From the cell containing the given text, extract its center point as (x, y) coordinate. 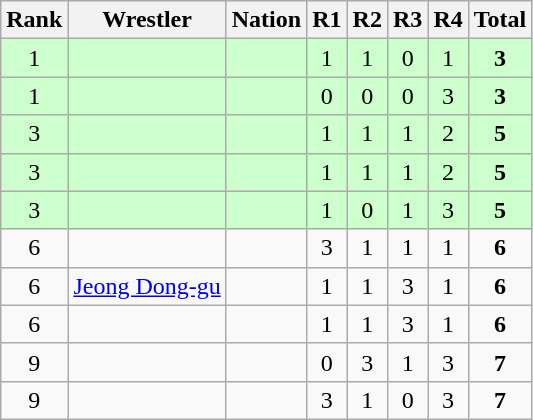
R4 (448, 20)
Jeong Dong-gu (147, 286)
R2 (367, 20)
Nation (266, 20)
Total (500, 20)
Rank (34, 20)
Wrestler (147, 20)
R3 (407, 20)
R1 (327, 20)
